Output the (x, y) coordinate of the center of the cell containing the given text.  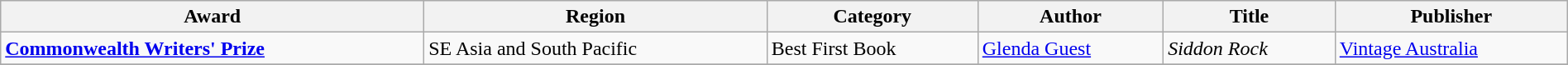
Author (1070, 17)
Region (595, 17)
Award (213, 17)
Title (1250, 17)
Vintage Australia (1451, 48)
Best First Book (872, 48)
Commonwealth Writers' Prize (213, 48)
Glenda Guest (1070, 48)
Siddon Rock (1250, 48)
SE Asia and South Pacific (595, 48)
Publisher (1451, 17)
Category (872, 17)
